Return [X, Y] of the center of cell containing provided text 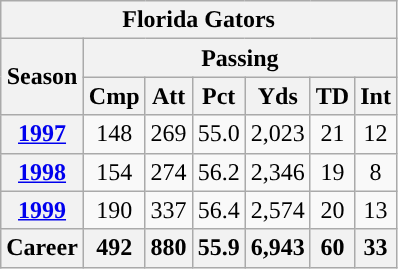
Int [376, 96]
13 [376, 210]
TD [332, 96]
19 [332, 172]
880 [168, 248]
2,346 [278, 172]
56.2 [218, 172]
Att [168, 96]
Florida Gators [199, 20]
8 [376, 172]
6,943 [278, 248]
2,023 [278, 134]
2,574 [278, 210]
56.4 [218, 210]
Cmp [114, 96]
Season [42, 77]
269 [168, 134]
55.9 [218, 248]
1997 [42, 134]
154 [114, 172]
33 [376, 248]
337 [168, 210]
1999 [42, 210]
492 [114, 248]
1998 [42, 172]
274 [168, 172]
55.0 [218, 134]
12 [376, 134]
60 [332, 248]
21 [332, 134]
148 [114, 134]
Career [42, 248]
20 [332, 210]
190 [114, 210]
Yds [278, 96]
Passing [240, 58]
Pct [218, 96]
